Find where the given text appears and provide that cell's center as [x, y] coordinate. 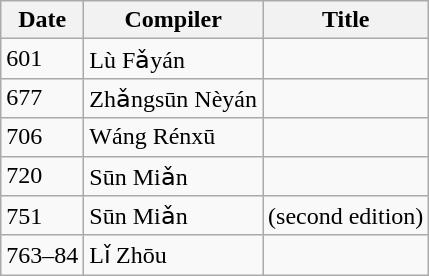
706 [42, 137]
Lù Fǎyán [174, 59]
763–84 [42, 255]
Title [346, 20]
Date [42, 20]
Compiler [174, 20]
751 [42, 216]
(second edition) [346, 216]
Wáng Rénxū [174, 137]
677 [42, 98]
720 [42, 176]
Zhǎngsūn Nèyán [174, 98]
601 [42, 59]
Lǐ Zhōu [174, 255]
